Extract the (X, Y) coordinate from the center of the cell holding the provided text.  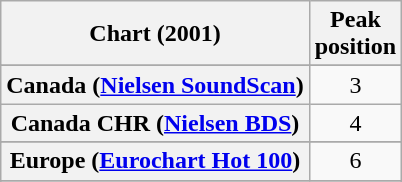
Chart (2001) (155, 34)
Canada (Nielsen SoundScan) (155, 85)
Canada CHR (Nielsen BDS) (155, 123)
6 (355, 161)
3 (355, 85)
Peakposition (355, 34)
4 (355, 123)
Europe (Eurochart Hot 100) (155, 161)
